From the cell containing the given text, extract its center point as [x, y] coordinate. 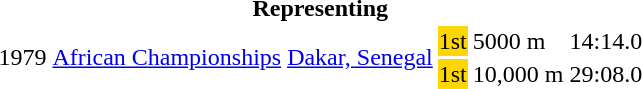
10,000 m [518, 74]
5000 m [518, 41]
African Championships [167, 58]
Dakar, Senegal [360, 58]
